Return (x, y) of the center of cell containing provided text 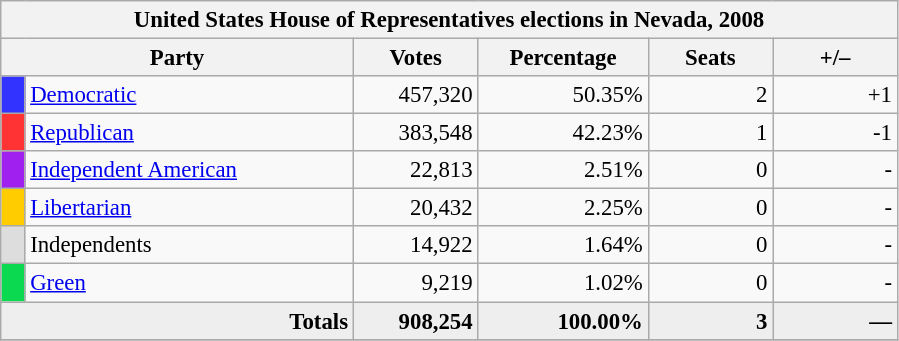
2.25% (563, 208)
Independents (189, 245)
Totals (178, 321)
2 (710, 95)
1.02% (563, 283)
100.00% (563, 321)
Independent American (189, 170)
14,922 (416, 245)
383,548 (416, 133)
50.35% (563, 95)
9,219 (416, 283)
Green (189, 283)
908,254 (416, 321)
Seats (710, 58)
457,320 (416, 95)
Republican (189, 133)
United States House of Representatives elections in Nevada, 2008 (450, 20)
1.64% (563, 245)
+1 (836, 95)
+/– (836, 58)
Votes (416, 58)
Democratic (189, 95)
3 (710, 321)
-1 (836, 133)
Libertarian (189, 208)
1 (710, 133)
Party (178, 58)
20,432 (416, 208)
— (836, 321)
42.23% (563, 133)
Percentage (563, 58)
2.51% (563, 170)
22,813 (416, 170)
